Extract the (X, Y) coordinate from the center of the cell holding the provided text.  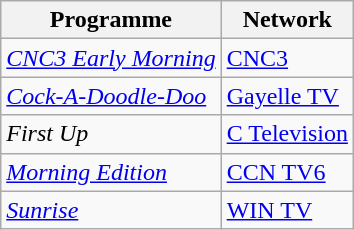
First Up (111, 134)
C Television (287, 134)
Programme (111, 20)
CNC3 (287, 58)
Gayelle TV (287, 96)
Morning Edition (111, 172)
CCN TV6 (287, 172)
Cock-A-Doodle-Doo (111, 96)
CNC3 Early Morning (111, 58)
Sunrise (111, 210)
Network (287, 20)
WIN TV (287, 210)
